Locate the cell with the specified text and output its (x, y) center coordinate. 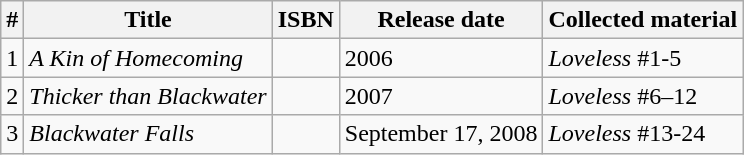
2007 (441, 96)
ISBN (306, 20)
Release date (441, 20)
# (12, 20)
A Kin of Homecoming (148, 58)
September 17, 2008 (441, 134)
Collected material (643, 20)
3 (12, 134)
2006 (441, 58)
Loveless #1-5 (643, 58)
2 (12, 96)
Thicker than Blackwater (148, 96)
Title (148, 20)
1 (12, 58)
Loveless #6–12 (643, 96)
Loveless #13-24 (643, 134)
Blackwater Falls (148, 134)
